From the cell containing the given text, extract its center point as [X, Y] coordinate. 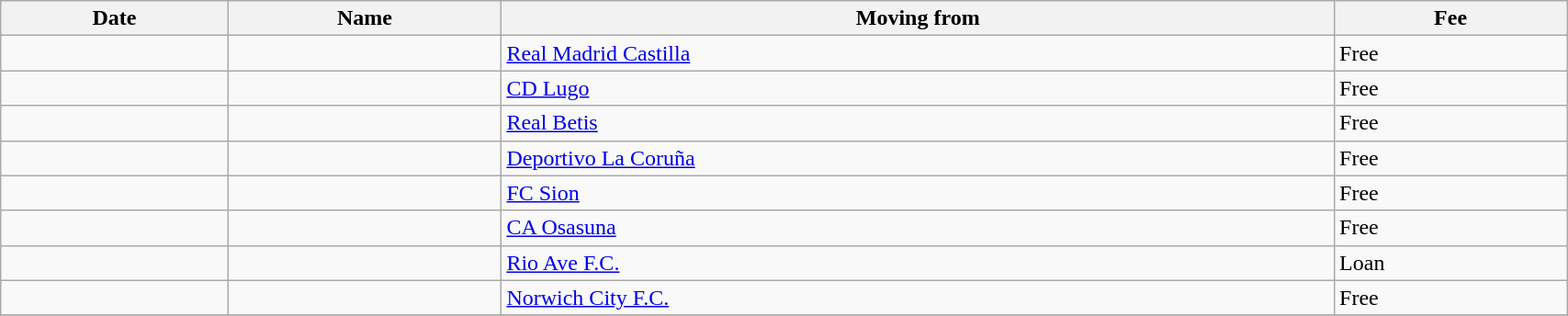
FC Sion [919, 193]
Fee [1451, 18]
Rio Ave F.C. [919, 263]
Real Madrid Castilla [919, 53]
CD Lugo [919, 88]
Real Betis [919, 123]
Date [114, 18]
Name [365, 18]
CA Osasuna [919, 228]
Norwich City F.C. [919, 298]
Loan [1451, 263]
Moving from [919, 18]
Deportivo La Coruña [919, 158]
